Find where the given text appears and provide that cell's center as [X, Y] coordinate. 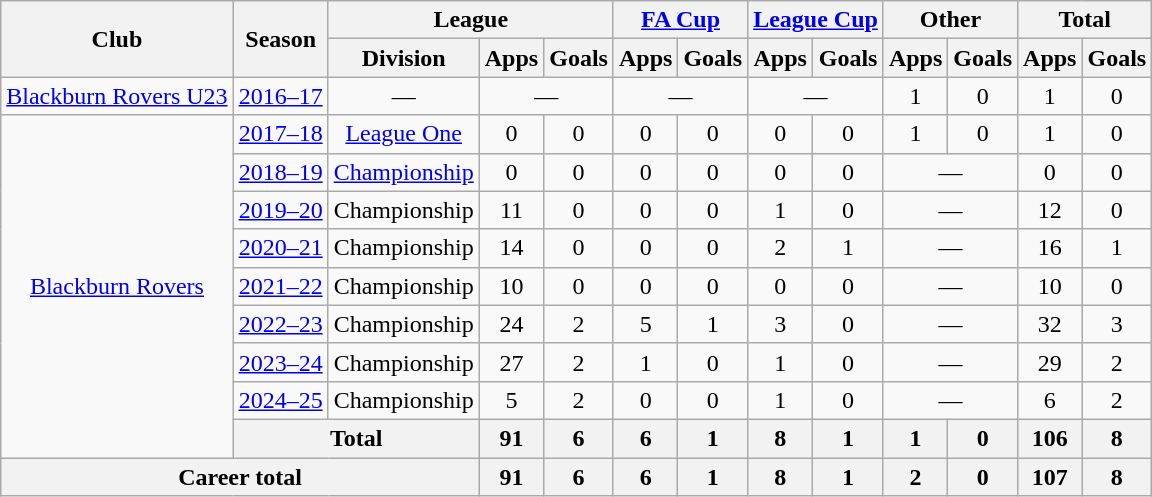
106 [1050, 438]
24 [511, 324]
16 [1050, 248]
32 [1050, 324]
Blackburn Rovers [117, 286]
League Cup [816, 20]
League [470, 20]
2024–25 [280, 400]
12 [1050, 210]
2018–19 [280, 172]
2017–18 [280, 134]
27 [511, 362]
14 [511, 248]
2022–23 [280, 324]
Season [280, 39]
2016–17 [280, 96]
Club [117, 39]
Blackburn Rovers U23 [117, 96]
Division [404, 58]
11 [511, 210]
29 [1050, 362]
2019–20 [280, 210]
FA Cup [680, 20]
2021–22 [280, 286]
Other [950, 20]
2020–21 [280, 248]
2023–24 [280, 362]
League One [404, 134]
Career total [240, 477]
107 [1050, 477]
